Output the [x, y] coordinate of the center of the cell containing the given text.  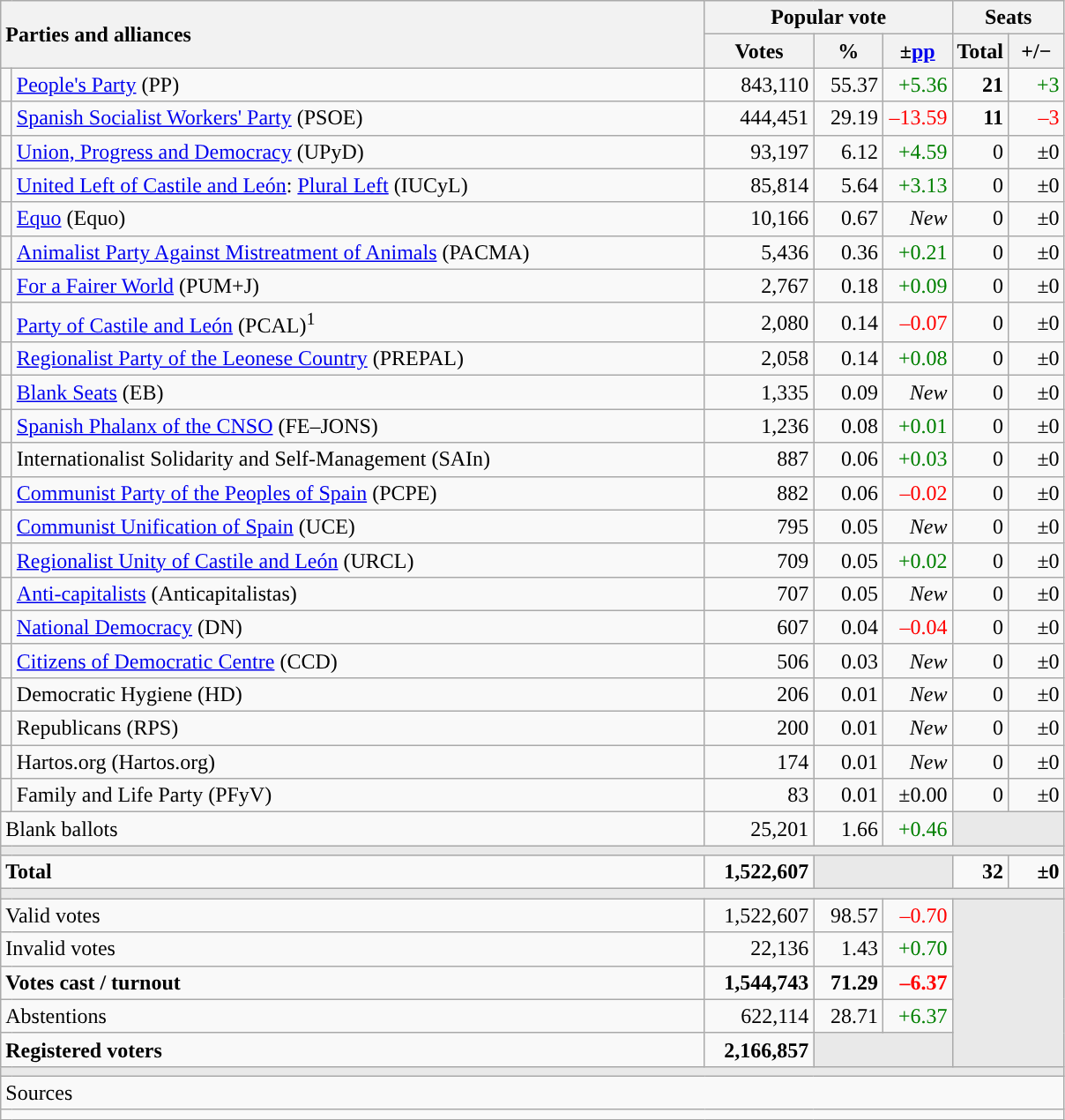
Votes cast / turnout [353, 982]
98.57 [848, 915]
506 [759, 661]
Popular vote [829, 18]
0.08 [848, 426]
622,114 [759, 1016]
5.64 [848, 185]
1,544,743 [759, 982]
+5.36 [917, 85]
National Democracy (DN) [358, 627]
0.03 [848, 661]
Communist Unification of Spain (UCE) [358, 526]
2,166,857 [759, 1049]
Democratic Hygiene (HD) [358, 694]
2,080 [759, 323]
–0.02 [917, 493]
For a Fairer World (PUM+J) [358, 286]
Animalist Party Against Mistreatment of Animals (PACMA) [358, 252]
0.67 [848, 219]
1.66 [848, 829]
0.18 [848, 286]
Citizens of Democratic Centre (CCD) [358, 661]
–3 [1037, 118]
0.36 [848, 252]
+0.02 [917, 560]
28.71 [848, 1016]
Republicans (RPS) [358, 728]
Blank ballots [353, 829]
–13.59 [917, 118]
6.12 [848, 152]
+0.70 [917, 949]
+0.09 [917, 286]
Family and Life Party (PFyV) [358, 795]
174 [759, 762]
25,201 [759, 829]
1,335 [759, 392]
+6.37 [917, 1016]
+0.46 [917, 829]
32 [980, 872]
–6.37 [917, 982]
707 [759, 594]
0.09 [848, 392]
Equo (Equo) [358, 219]
Communist Party of the Peoples of Spain (PCPE) [358, 493]
+3.13 [917, 185]
Regionalist Unity of Castile and León (URCL) [358, 560]
10,166 [759, 219]
Hartos.org (Hartos.org) [358, 762]
Parties and alliances [353, 34]
–0.07 [917, 323]
People's Party (PP) [358, 85]
Spanish Socialist Workers' Party (PSOE) [358, 118]
Spanish Phalanx of the CNSO (FE–JONS) [358, 426]
887 [759, 459]
206 [759, 694]
93,197 [759, 152]
882 [759, 493]
85,814 [759, 185]
Registered voters [353, 1049]
Invalid votes [353, 949]
607 [759, 627]
Regionalist Party of the Leonese Country (PREPAL) [358, 359]
+3 [1037, 85]
% [848, 51]
83 [759, 795]
22,136 [759, 949]
29.19 [848, 118]
Abstentions [353, 1016]
+4.59 [917, 152]
843,110 [759, 85]
5,436 [759, 252]
Votes [759, 51]
Party of Castile and León (PCAL)1 [358, 323]
11 [980, 118]
709 [759, 560]
Sources [532, 1093]
±0.00 [917, 795]
Union, Progress and Democracy (UPyD) [358, 152]
–0.04 [917, 627]
+/− [1037, 51]
1,236 [759, 426]
+0.21 [917, 252]
55.37 [848, 85]
0.04 [848, 627]
2,058 [759, 359]
+0.03 [917, 459]
Seats [1009, 18]
795 [759, 526]
Internationalist Solidarity and Self-Management (SAIn) [358, 459]
444,451 [759, 118]
Valid votes [353, 915]
Blank Seats (EB) [358, 392]
–0.70 [917, 915]
Anti-capitalists (Anticapitalistas) [358, 594]
+0.01 [917, 426]
71.29 [848, 982]
1.43 [848, 949]
United Left of Castile and León: Plural Left (IUCyL) [358, 185]
2,767 [759, 286]
+0.08 [917, 359]
±pp [917, 51]
21 [980, 85]
200 [759, 728]
